Return the (X, Y) coordinate for the center point of the cell that contains the specified text.  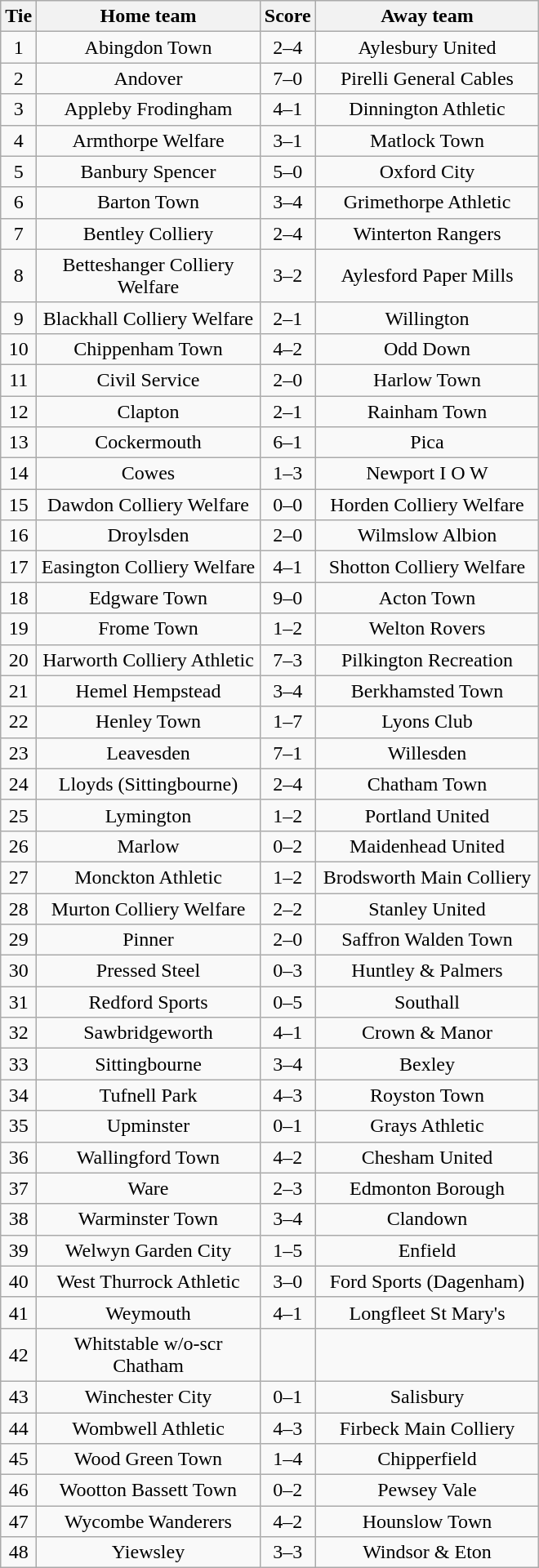
Chippenham Town (149, 349)
Aylesbury United (427, 47)
Upminster (149, 1126)
3–0 (287, 1281)
1–4 (287, 1459)
22 (19, 722)
Rainham Town (427, 411)
Saffron Walden Town (427, 940)
Appleby Frodingham (149, 109)
Huntley & Palmers (427, 971)
Pica (427, 443)
2–3 (287, 1188)
Winterton Rangers (427, 234)
33 (19, 1064)
Odd Down (427, 349)
Enfield (427, 1250)
Wootton Bassett Town (149, 1490)
14 (19, 474)
Hounslow Town (427, 1521)
Redford Sports (149, 1002)
Armthorpe Welfare (149, 140)
Pirelli General Cables (427, 78)
Wombwell Athletic (149, 1428)
Lloyds (Sittingbourne) (149, 784)
Sittingbourne (149, 1064)
West Thurrock Athletic (149, 1281)
Bentley Colliery (149, 234)
Lyons Club (427, 722)
Grays Athletic (427, 1126)
Royston Town (427, 1095)
Bexley (427, 1064)
Lymington (149, 815)
Chatham Town (427, 784)
Salisbury (427, 1396)
3–1 (287, 140)
Wilmslow Albion (427, 536)
42 (19, 1354)
Edmonton Borough (427, 1188)
0–5 (287, 1002)
Grimethorpe Athletic (427, 203)
Crown & Manor (427, 1033)
Stanley United (427, 909)
26 (19, 846)
11 (19, 380)
Ware (149, 1188)
Murton Colliery Welfare (149, 909)
Monckton Athletic (149, 877)
7–0 (287, 78)
18 (19, 598)
0–3 (287, 971)
Clapton (149, 411)
Winchester City (149, 1396)
12 (19, 411)
Droylsden (149, 536)
Score (287, 16)
24 (19, 784)
37 (19, 1188)
45 (19, 1459)
Harworth Colliery Athletic (149, 660)
Ford Sports (Dagenham) (427, 1281)
9–0 (287, 598)
1–3 (287, 474)
23 (19, 753)
Weymouth (149, 1312)
Clandown (427, 1219)
Pilkington Recreation (427, 660)
Away team (427, 16)
9 (19, 318)
Andover (149, 78)
Frome Town (149, 629)
2 (19, 78)
Maidenhead United (427, 846)
47 (19, 1521)
3–2 (287, 276)
Henley Town (149, 722)
Welwyn Garden City (149, 1250)
Dinnington Athletic (427, 109)
1 (19, 47)
1–7 (287, 722)
Pressed Steel (149, 971)
Tie (19, 16)
Longfleet St Mary's (427, 1312)
Willesden (427, 753)
19 (19, 629)
5 (19, 171)
Chipperfield (427, 1459)
Tufnell Park (149, 1095)
48 (19, 1552)
40 (19, 1281)
31 (19, 1002)
Welton Rovers (427, 629)
5–0 (287, 171)
Betteshanger Colliery Welfare (149, 276)
Matlock Town (427, 140)
Banbury Spencer (149, 171)
Sawbridgeworth (149, 1033)
0–0 (287, 505)
25 (19, 815)
Windsor & Eton (427, 1552)
Horden Colliery Welfare (427, 505)
Berkhamsted Town (427, 691)
Wycombe Wanderers (149, 1521)
Marlow (149, 846)
Hemel Hempstead (149, 691)
44 (19, 1428)
27 (19, 877)
Pinner (149, 940)
Firbeck Main Colliery (427, 1428)
8 (19, 276)
Yiewsley (149, 1552)
36 (19, 1157)
Edgware Town (149, 598)
21 (19, 691)
3–3 (287, 1552)
Newport I O W (427, 474)
1–5 (287, 1250)
Willington (427, 318)
Cowes (149, 474)
32 (19, 1033)
20 (19, 660)
17 (19, 567)
6 (19, 203)
Chesham United (427, 1157)
46 (19, 1490)
38 (19, 1219)
Oxford City (427, 171)
Aylesford Paper Mills (427, 276)
Wallingford Town (149, 1157)
Dawdon Colliery Welfare (149, 505)
30 (19, 971)
10 (19, 349)
Warminster Town (149, 1219)
7–1 (287, 753)
Home team (149, 16)
29 (19, 940)
35 (19, 1126)
2–2 (287, 909)
Blackhall Colliery Welfare (149, 318)
15 (19, 505)
Southall (427, 1002)
Barton Town (149, 203)
13 (19, 443)
Leavesden (149, 753)
3 (19, 109)
Wood Green Town (149, 1459)
Cockermouth (149, 443)
41 (19, 1312)
Pewsey Vale (427, 1490)
43 (19, 1396)
7 (19, 234)
7–3 (287, 660)
Civil Service (149, 380)
39 (19, 1250)
Easington Colliery Welfare (149, 567)
Shotton Colliery Welfare (427, 567)
4 (19, 140)
Portland United (427, 815)
Brodsworth Main Colliery (427, 877)
Acton Town (427, 598)
6–1 (287, 443)
Whitstable w/o-scr Chatham (149, 1354)
34 (19, 1095)
Abingdon Town (149, 47)
Harlow Town (427, 380)
16 (19, 536)
28 (19, 909)
